Return [X, Y] of the center of cell containing provided text 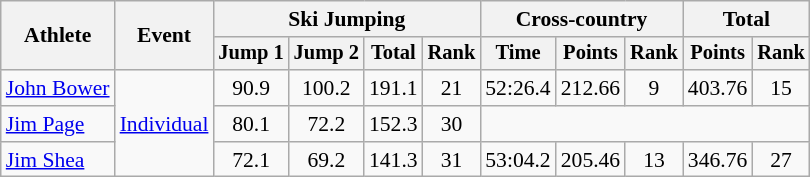
152.3 [394, 124]
80.1 [250, 124]
30 [452, 124]
Event [164, 36]
212.66 [590, 88]
John Bower [58, 88]
Cross-country [582, 19]
21 [452, 88]
Individual [164, 124]
Jump 2 [326, 54]
72.2 [326, 124]
Time [518, 54]
191.1 [394, 88]
Ski Jumping [346, 19]
403.76 [718, 88]
90.9 [250, 88]
52:26.4 [518, 88]
Athlete [58, 36]
Jim Page [58, 124]
100.2 [326, 88]
Jump 1 [250, 54]
15 [781, 88]
9 [654, 88]
